Pinpoint the cell where the given text exists, returning its [x, y] midpoint coordinate. 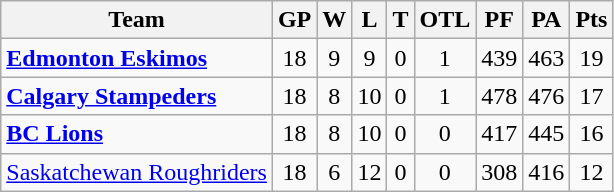
439 [500, 58]
W [334, 20]
17 [592, 96]
445 [546, 134]
BC Lions [137, 134]
Pts [592, 20]
463 [546, 58]
478 [500, 96]
Team [137, 20]
Edmonton Eskimos [137, 58]
T [400, 20]
PF [500, 20]
416 [546, 172]
16 [592, 134]
308 [500, 172]
6 [334, 172]
476 [546, 96]
Calgary Stampeders [137, 96]
Saskatchewan Roughriders [137, 172]
417 [500, 134]
L [370, 20]
19 [592, 58]
GP [294, 20]
OTL [445, 20]
PA [546, 20]
